Identify which cell holds the provided text, then report its (x, y) central coordinate. 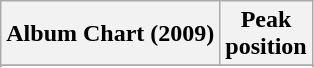
Album Chart (2009) (110, 34)
Peakposition (266, 34)
